Find where the given text appears and provide that cell's center as (x, y) coordinate. 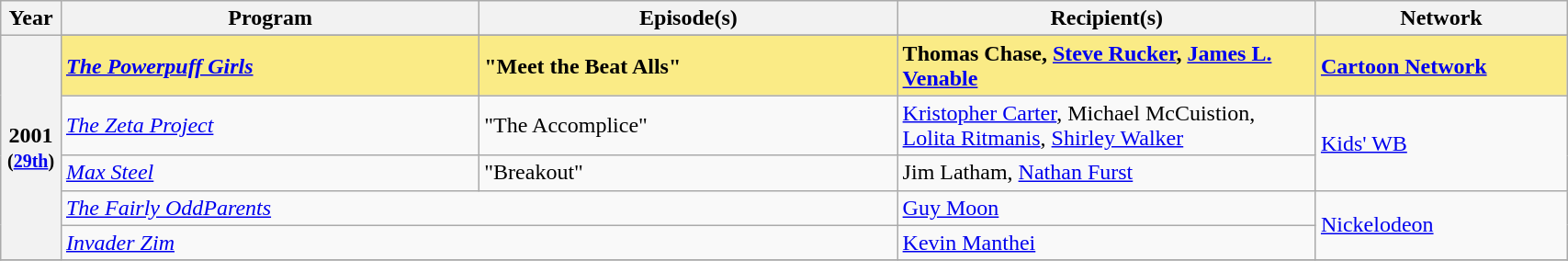
2001 (29th) (31, 148)
Kevin Manthei (1106, 243)
Nickelodeon (1440, 225)
The Fairly OddParents (479, 208)
Cartoon Network (1440, 66)
Year (31, 18)
Jim Latham, Nathan Furst (1106, 173)
"Breakout" (689, 173)
Recipient(s) (1106, 18)
The Powerpuff Girls (270, 66)
Guy Moon (1106, 208)
"Meet the Beat Alls" (689, 66)
Kids' WB (1440, 143)
"The Accomplice" (689, 125)
Program (270, 18)
Network (1440, 18)
Thomas Chase, Steve Rucker, James L. Venable (1106, 66)
Episode(s) (689, 18)
The Zeta Project (270, 125)
Kristopher Carter, Michael McCuistion, Lolita Ritmanis, Shirley Walker (1106, 125)
Invader Zim (479, 243)
Max Steel (270, 173)
